Extract the [X, Y] coordinate from the center of the cell holding the provided text.  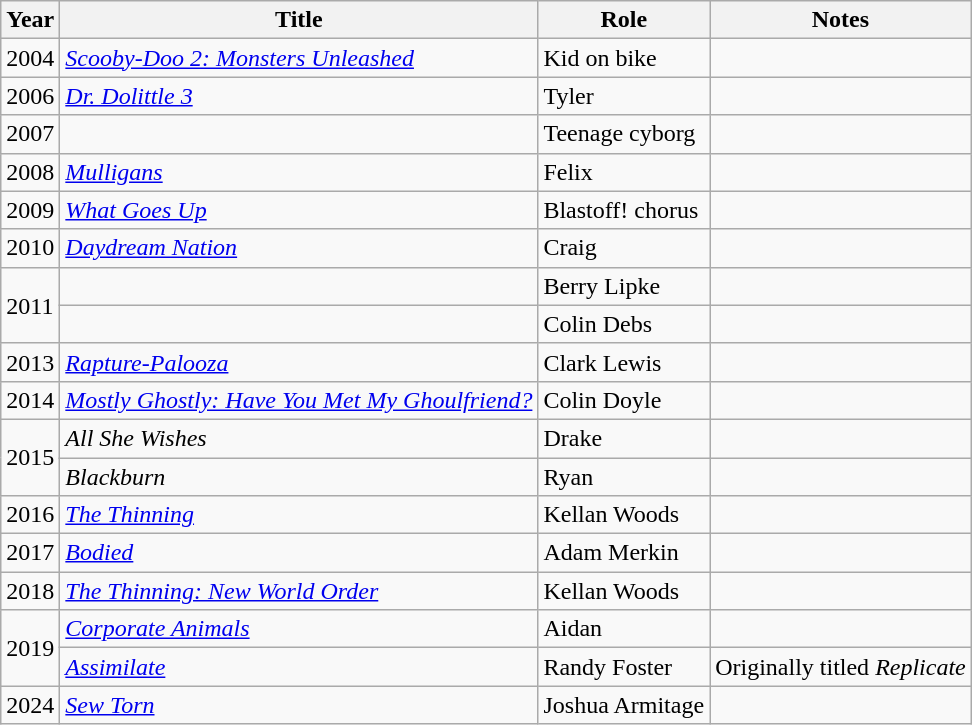
2016 [30, 515]
Assimilate [299, 667]
2018 [30, 591]
All She Wishes [299, 438]
What Goes Up [299, 210]
Role [624, 20]
2009 [30, 210]
Scooby-Doo 2: Monsters Unleashed [299, 58]
Mulligans [299, 172]
The Thinning: New World Order [299, 591]
2010 [30, 248]
Adam Merkin [624, 553]
Teenage cyborg [624, 134]
Tyler [624, 96]
Notes [841, 20]
Clark Lewis [624, 362]
Drake [624, 438]
Year [30, 20]
Aidan [624, 629]
Daydream Nation [299, 248]
Bodied [299, 553]
2004 [30, 58]
Dr. Dolittle 3 [299, 96]
Colin Debs [624, 324]
2013 [30, 362]
Originally titled Replicate [841, 667]
Rapture-Palooza [299, 362]
Colin Doyle [624, 400]
2024 [30, 705]
2015 [30, 457]
Blackburn [299, 477]
2011 [30, 305]
Corporate Animals [299, 629]
Kid on bike [624, 58]
Felix [624, 172]
The Thinning [299, 515]
Berry Lipke [624, 286]
2019 [30, 648]
Mostly Ghostly: Have You Met My Ghoulfriend? [299, 400]
Randy Foster [624, 667]
Joshua Armitage [624, 705]
2014 [30, 400]
2017 [30, 553]
Craig [624, 248]
2007 [30, 134]
2008 [30, 172]
Sew Torn [299, 705]
Blastoff! chorus [624, 210]
Ryan [624, 477]
2006 [30, 96]
Title [299, 20]
